From the cell containing the given text, extract its center point as [x, y] coordinate. 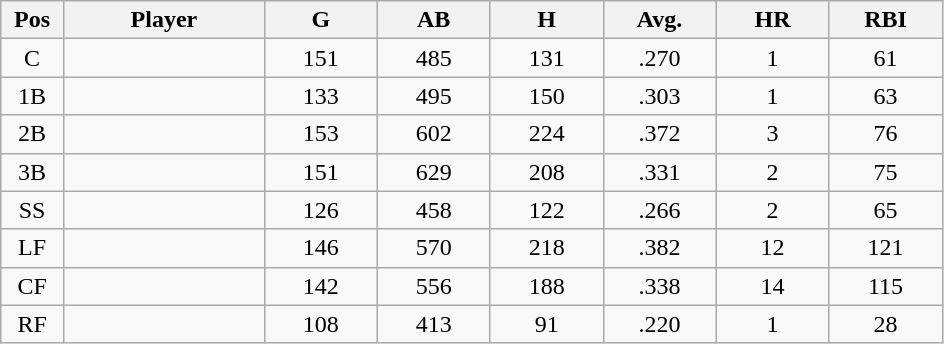
61 [886, 58]
602 [434, 134]
14 [772, 286]
RBI [886, 20]
LF [32, 248]
.270 [660, 58]
.303 [660, 96]
208 [546, 172]
224 [546, 134]
.338 [660, 286]
C [32, 58]
115 [886, 286]
63 [886, 96]
12 [772, 248]
SS [32, 210]
556 [434, 286]
570 [434, 248]
218 [546, 248]
.372 [660, 134]
133 [320, 96]
65 [886, 210]
146 [320, 248]
629 [434, 172]
75 [886, 172]
1B [32, 96]
121 [886, 248]
126 [320, 210]
108 [320, 324]
122 [546, 210]
AB [434, 20]
.220 [660, 324]
150 [546, 96]
458 [434, 210]
CF [32, 286]
485 [434, 58]
3 [772, 134]
.266 [660, 210]
142 [320, 286]
G [320, 20]
3B [32, 172]
Pos [32, 20]
RF [32, 324]
131 [546, 58]
.382 [660, 248]
Avg. [660, 20]
Player [164, 20]
413 [434, 324]
28 [886, 324]
2B [32, 134]
HR [772, 20]
76 [886, 134]
H [546, 20]
91 [546, 324]
.331 [660, 172]
188 [546, 286]
153 [320, 134]
495 [434, 96]
